Extract the (x, y) coordinate from the center of the cell holding the provided text.  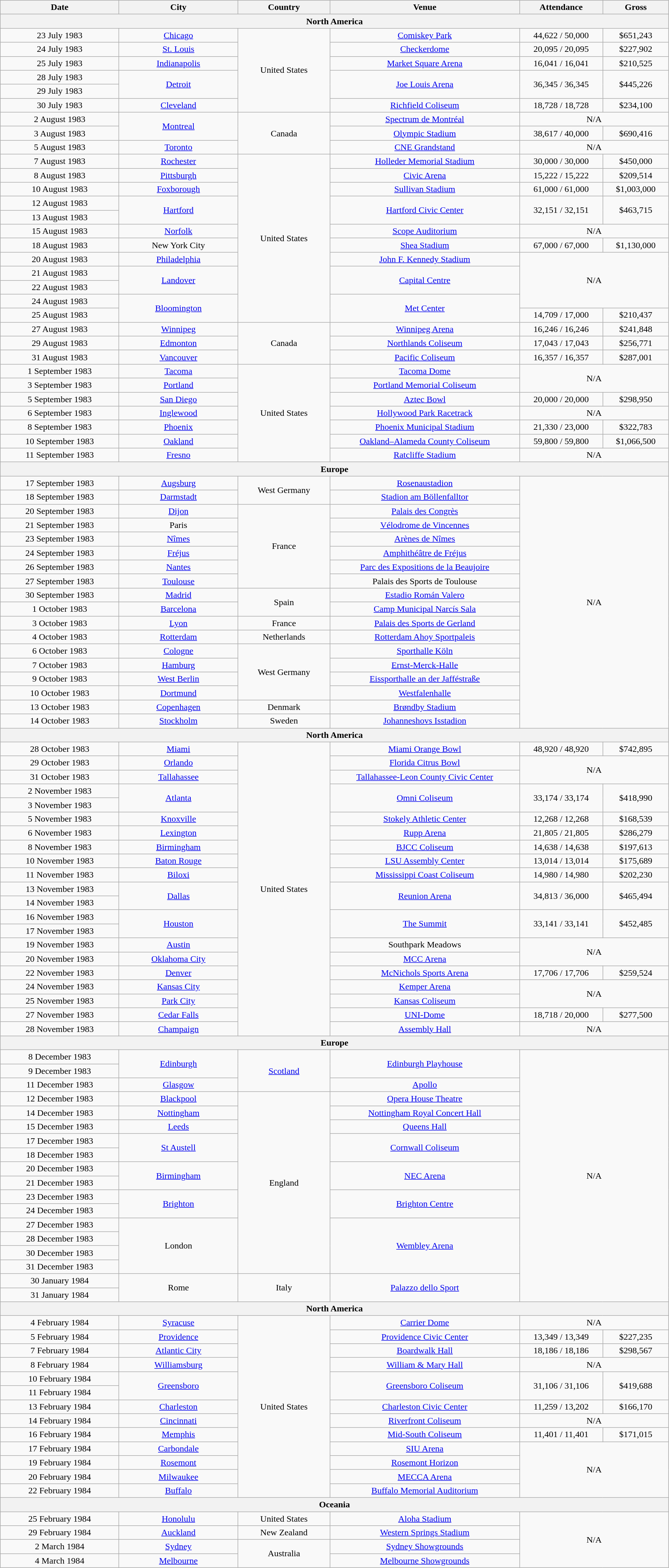
Charleston Civic Center (425, 1407)
Apollo (425, 1085)
$210,525 (636, 63)
Cornwall Coliseum (425, 1148)
John F. Kennedy Stadium (425, 259)
Blackpool (179, 1099)
Madrid (179, 595)
Honolulu (179, 1519)
$651,243 (636, 35)
Vancouver (179, 357)
21 August 1983 (60, 273)
Memphis (179, 1435)
Capital Centre (425, 280)
Spectrum de Montréal (425, 119)
14 October 1983 (60, 721)
13,014 / 13,014 (561, 861)
23 September 1983 (60, 539)
Rome (179, 1287)
22 November 1983 (60, 973)
Montreal (179, 126)
16,041 / 16,041 (561, 63)
Tacoma Dome (425, 371)
Market Square Arena (425, 63)
$298,950 (636, 399)
32,151 / 32,151 (561, 210)
Dallas (179, 896)
Dortmund (179, 693)
Sporthalle Köln (425, 651)
Nantes (179, 567)
$227,902 (636, 49)
Glasgow (179, 1085)
Riverfront Coliseum (425, 1421)
LSU Assembly Center (425, 861)
Champaign (179, 1029)
Orlando (179, 763)
Augsburg (179, 483)
Baton Rouge (179, 861)
20 September 1983 (60, 511)
18,186 / 18,186 (561, 1351)
26 September 1983 (60, 567)
Arènes de Nîmes (425, 539)
William & Mary Hall (425, 1365)
Palais des Congrès (425, 511)
Inglewood (179, 413)
Italy (284, 1287)
4 March 1984 (60, 1561)
Portland Memorial Coliseum (425, 385)
Sydney (179, 1547)
Fréjus (179, 553)
Copenhagen (179, 707)
Parc des Expositions de la Beaujoire (425, 567)
10 September 1983 (60, 441)
10 February 1984 (60, 1379)
14 November 1983 (60, 903)
$210,437 (636, 315)
Kansas Coliseum (425, 1001)
5 September 1983 (60, 399)
36,345 / 36,345 (561, 84)
Opera House Theatre (425, 1099)
25 November 1983 (60, 1001)
Florida Citrus Bowl (425, 763)
3 November 1983 (60, 805)
30 December 1983 (60, 1253)
Country (284, 7)
$452,485 (636, 924)
25 July 1983 (60, 63)
Oklahoma City (179, 959)
6 September 1983 (60, 413)
3 October 1983 (60, 623)
44,622 / 50,000 (561, 35)
Richfield Coliseum (425, 105)
Australia (284, 1554)
7 August 1983 (60, 161)
Kansas City (179, 987)
2 March 1984 (60, 1547)
30 July 1983 (60, 105)
13,349 / 13,349 (561, 1337)
$241,848 (636, 329)
22 February 1984 (60, 1490)
7 October 1983 (60, 665)
$256,771 (636, 343)
11 December 1983 (60, 1085)
16 November 1983 (60, 917)
Cleveland (179, 105)
$202,230 (636, 875)
Edinburgh Playhouse (425, 1064)
Johanneshovs Isstadion (425, 721)
$419,688 (636, 1386)
8 August 1983 (60, 175)
Melbourne Showgrounds (425, 1561)
New York City (179, 245)
16,357 / 16,357 (561, 357)
$259,524 (636, 973)
29 February 1984 (60, 1533)
28 December 1983 (60, 1239)
28 October 1983 (60, 749)
30,000 / 30,000 (561, 161)
Chicago (179, 35)
Portland (179, 385)
23 July 1983 (60, 35)
$286,279 (636, 833)
London (179, 1246)
Miami (179, 749)
17 September 1983 (60, 483)
Pittsburgh (179, 175)
Wembley Arena (425, 1246)
Amphithéâtre de Fréjus (425, 553)
31 December 1983 (60, 1267)
5 February 1984 (60, 1337)
Mississippi Coast Coliseum (425, 875)
$322,783 (636, 427)
13 October 1983 (60, 707)
Sullivan Stadium (425, 189)
9 December 1983 (60, 1071)
24 August 1983 (60, 301)
48,920 / 48,920 (561, 749)
Stadion am Böllenfalltor (425, 497)
$209,514 (636, 175)
Rosenaustadion (425, 483)
Phoenix Municipal Stadium (425, 427)
Greensboro Coliseum (425, 1386)
Denver (179, 973)
Assembly Hall (425, 1029)
27 September 1983 (60, 581)
13 August 1983 (60, 217)
8 February 1984 (60, 1365)
Southpark Meadows (425, 945)
18 August 1983 (60, 245)
McNichols Sports Arena (425, 973)
Paris (179, 525)
29 July 1983 (60, 91)
Tallahassee-Leon County Civic Center (425, 777)
Syracuse (179, 1323)
San Diego (179, 399)
31 October 1983 (60, 777)
17 February 1984 (60, 1449)
27 August 1983 (60, 329)
24 July 1983 (60, 49)
27 November 1983 (60, 1015)
Reunion Arena (425, 896)
Rupp Arena (425, 833)
Brighton Centre (425, 1204)
Palazzo dello Sport (425, 1287)
Rochester (179, 161)
MECCA Arena (425, 1476)
Mid-South Coliseum (425, 1435)
Atlanta (179, 798)
15 December 1983 (60, 1127)
Leeds (179, 1127)
Holleder Memorial Stadium (425, 161)
16 February 1984 (60, 1435)
Sydney Showgrounds (425, 1547)
Greensboro (179, 1386)
Venue (425, 7)
Edmonton (179, 343)
Houston (179, 924)
Cincinnati (179, 1421)
Olympic Stadium (425, 133)
New Zealand (284, 1533)
17 December 1983 (60, 1141)
$445,226 (636, 84)
Hartford Civic Center (425, 210)
Eissporthalle an der Jafféstraße (425, 679)
Dijon (179, 511)
Ernst-Merck-Halle (425, 665)
Kemper Arena (425, 987)
Providence (179, 1337)
11,259 / 13,202 (561, 1407)
10 October 1983 (60, 693)
Northlands Coliseum (425, 343)
Nottingham (179, 1113)
$171,015 (636, 1435)
Spain (284, 602)
Rotterdam Ahoy Sportpaleis (425, 637)
14 February 1984 (60, 1421)
Foxborough (179, 189)
Rotterdam (179, 637)
Westfalenhalle (425, 693)
Pacific Coliseum (425, 357)
11 November 1983 (60, 875)
9 October 1983 (60, 679)
Cologne (179, 651)
1 October 1983 (60, 609)
2 August 1983 (60, 119)
59,800 / 59,800 (561, 441)
14,709 / 17,000 (561, 315)
Hamburg (179, 665)
Estadio Román Valero (425, 595)
Nîmes (179, 539)
UNI-Dome (425, 1015)
24 September 1983 (60, 553)
Civic Arena (425, 175)
20 February 1984 (60, 1476)
Gross (636, 7)
8 November 1983 (60, 847)
Providence Civic Center (425, 1337)
3 September 1983 (60, 385)
$175,689 (636, 861)
Aztec Bowl (425, 399)
21,805 / 21,805 (561, 833)
Buffalo (179, 1490)
28 July 1983 (60, 77)
17,706 / 17,706 (561, 973)
Indianapolis (179, 63)
20 August 1983 (60, 259)
Lexington (179, 833)
Norfolk (179, 231)
Buffalo Memorial Auditorium (425, 1490)
Camp Municipal Narcís Sala (425, 609)
Williamsburg (179, 1365)
Vélodrome de Vincennes (425, 525)
28 November 1983 (60, 1029)
Toulouse (179, 581)
Comiskey Park (425, 35)
Winnipeg Arena (425, 329)
City (179, 7)
12 December 1983 (60, 1099)
18,728 / 18,728 (561, 105)
Milwaukee (179, 1476)
5 November 1983 (60, 819)
13 November 1983 (60, 889)
NEC Arena (425, 1176)
Rosemont Horizon (425, 1462)
Austin (179, 945)
12,268 / 12,268 (561, 819)
14,638 / 14,638 (561, 847)
10 November 1983 (60, 861)
Palais des Sports de Toulouse (425, 581)
14 December 1983 (60, 1113)
Cedar Falls (179, 1015)
$197,613 (636, 847)
St Austell (179, 1148)
Shea Stadium (425, 245)
Knoxville (179, 819)
12 August 1983 (60, 203)
Oakland–Alameda County Coliseum (425, 441)
England (284, 1183)
Date (60, 7)
Stockholm (179, 721)
2 November 1983 (60, 791)
Philadelphia (179, 259)
Stokely Athletic Center (425, 819)
Western Springs Stadium (425, 1533)
$418,990 (636, 798)
Carrier Dome (425, 1323)
$690,416 (636, 133)
6 November 1983 (60, 833)
Hartford (179, 210)
$465,494 (636, 896)
Bloomington (179, 308)
Toronto (179, 147)
CNE Grandstand (425, 147)
8 September 1983 (60, 427)
Brighton (179, 1204)
Met Center (425, 308)
15 August 1983 (60, 231)
Landover (179, 280)
Rosemont (179, 1462)
24 November 1983 (60, 987)
Tacoma (179, 371)
20,095 / 20,095 (561, 49)
Darmstadt (179, 497)
BJCC Coliseum (425, 847)
$287,001 (636, 357)
30 January 1984 (60, 1281)
$742,895 (636, 749)
14,980 / 14,980 (561, 875)
6 October 1983 (60, 651)
Winnipeg (179, 329)
21 December 1983 (60, 1183)
31 January 1984 (60, 1294)
$166,170 (636, 1407)
Auckland (179, 1533)
16,246 / 16,246 (561, 329)
20 November 1983 (60, 959)
Checkerdome (425, 49)
St. Louis (179, 49)
18 September 1983 (60, 497)
Scope Auditorium (425, 231)
17,043 / 17,043 (561, 343)
$1,130,000 (636, 245)
$234,100 (636, 105)
18,718 / 20,000 (561, 1015)
Boardwalk Hall (425, 1351)
19 February 1984 (60, 1462)
Denmark (284, 707)
21 September 1983 (60, 525)
38,617 / 40,000 (561, 133)
Oakland (179, 441)
19 November 1983 (60, 945)
20,000 / 20,000 (561, 399)
Netherlands (284, 637)
15,222 / 15,222 (561, 175)
Attendance (561, 7)
Detroit (179, 84)
Miami Orange Bowl (425, 749)
Aloha Stadium (425, 1519)
3 August 1983 (60, 133)
11,401 / 11,401 (561, 1435)
Oceania (334, 1504)
Melbourne (179, 1561)
Lyon (179, 623)
29 August 1983 (60, 343)
$277,500 (636, 1015)
67,000 / 67,000 (561, 245)
Park City (179, 1001)
11 September 1983 (60, 455)
17 November 1983 (60, 931)
Brøndby Stadium (425, 707)
Phoenix (179, 427)
10 August 1983 (60, 189)
30 September 1983 (60, 595)
7 February 1984 (60, 1351)
$1,066,500 (636, 441)
Palais des Sports de Gerland (425, 623)
25 August 1983 (60, 315)
33,174 / 33,174 (561, 798)
The Summit (425, 924)
20 December 1983 (60, 1169)
SIU Arena (425, 1449)
22 August 1983 (60, 287)
24 December 1983 (60, 1211)
1 September 1983 (60, 371)
Atlantic City (179, 1351)
Nottingham Royal Concert Hall (425, 1113)
34,813 / 36,000 (561, 896)
$1,003,000 (636, 189)
61,000 / 61,000 (561, 189)
Biloxi (179, 875)
$168,539 (636, 819)
11 February 1984 (60, 1393)
Barcelona (179, 609)
25 February 1984 (60, 1519)
$298,567 (636, 1351)
Tallahassee (179, 777)
4 February 1984 (60, 1323)
Edinburgh (179, 1064)
MCC Arena (425, 959)
31,106 / 31,106 (561, 1386)
29 October 1983 (60, 763)
31 August 1983 (60, 357)
23 December 1983 (60, 1197)
Charleston (179, 1407)
Omni Coliseum (425, 798)
Sweden (284, 721)
27 December 1983 (60, 1225)
Joe Louis Arena (425, 84)
Carbondale (179, 1449)
Ratcliffe Stadium (425, 455)
Hollywood Park Racetrack (425, 413)
18 December 1983 (60, 1155)
$463,715 (636, 210)
21,330 / 23,000 (561, 427)
West Berlin (179, 679)
Queens Hall (425, 1127)
$227,235 (636, 1337)
8 December 1983 (60, 1057)
13 February 1984 (60, 1407)
Scotland (284, 1071)
33,141 / 33,141 (561, 924)
4 October 1983 (60, 637)
Fresno (179, 455)
$450,000 (636, 161)
5 August 1983 (60, 147)
